Pinpoint the cell where the given text exists, returning its (X, Y) midpoint coordinate. 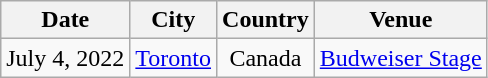
July 4, 2022 (66, 58)
Country (266, 20)
City (174, 20)
Date (66, 20)
Venue (400, 20)
Toronto (174, 58)
Canada (266, 58)
Budweiser Stage (400, 58)
